Find where the given text appears and provide that cell's center as [x, y] coordinate. 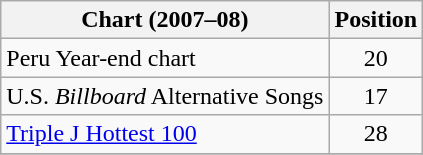
U.S. Billboard Alternative Songs [165, 96]
Position [376, 20]
20 [376, 58]
Triple J Hottest 100 [165, 134]
28 [376, 134]
17 [376, 96]
Chart (2007–08) [165, 20]
Peru Year-end chart [165, 58]
